Return the [X, Y] coordinate for the center point of the cell that contains the specified text.  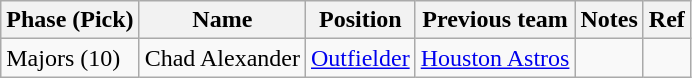
Notes [609, 20]
Majors (10) [70, 58]
Chad Alexander [222, 58]
Phase (Pick) [70, 20]
Name [222, 20]
Previous team [495, 20]
Ref [666, 20]
Position [360, 20]
Houston Astros [495, 58]
Outfielder [360, 58]
